Find where the given text appears and provide that cell's center as [X, Y] coordinate. 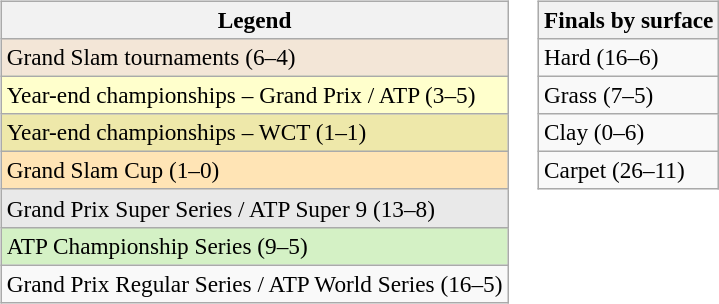
Clay (0–6) [629, 133]
Year-end championships – WCT (1–1) [254, 133]
Legend [254, 20]
Grand Slam Cup (1–0) [254, 171]
Grand Prix Regular Series / ATP World Series (16–5) [254, 284]
Hard (16–6) [629, 57]
Grand Slam tournaments (6–4) [254, 57]
Grand Prix Super Series / ATP Super 9 (13–8) [254, 208]
Year-end championships – Grand Prix / ATP (3–5) [254, 95]
Finals by surface [629, 20]
Grass (7–5) [629, 95]
Carpet (26–11) [629, 171]
ATP Championship Series (9–5) [254, 246]
